Return the [x, y] coordinate for the center point of the cell that contains the specified text.  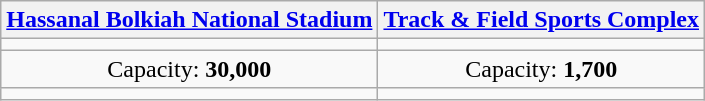
Hassanal Bolkiah National Stadium [190, 20]
Track & Field Sports Complex [542, 20]
Capacity: 30,000 [190, 69]
Capacity: 1,700 [542, 69]
